Return [X, Y] of the center of cell containing provided text 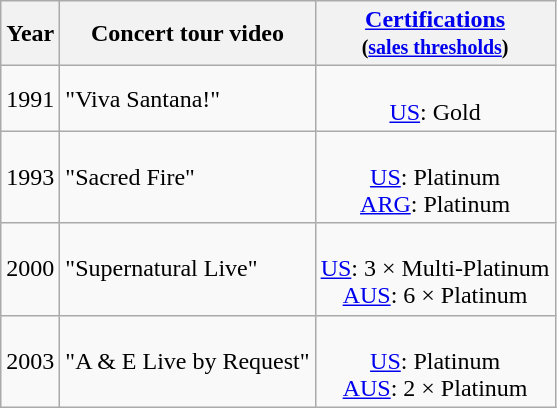
1991 [30, 98]
"A & E Live by Request" [188, 361]
Concert tour video [188, 34]
Certifications(sales thresholds) [435, 34]
"Viva Santana!" [188, 98]
2003 [30, 361]
"Sacred Fire" [188, 177]
US: Platinum ARG: Platinum [435, 177]
US: 3 × Multi-Platinum AUS: 6 × Platinum [435, 269]
US: Platinum AUS: 2 × Platinum [435, 361]
2000 [30, 269]
Year [30, 34]
"Supernatural Live" [188, 269]
US: Gold [435, 98]
1993 [30, 177]
